Search for the cell housing the specified text and yield its [X, Y] center coordinate. 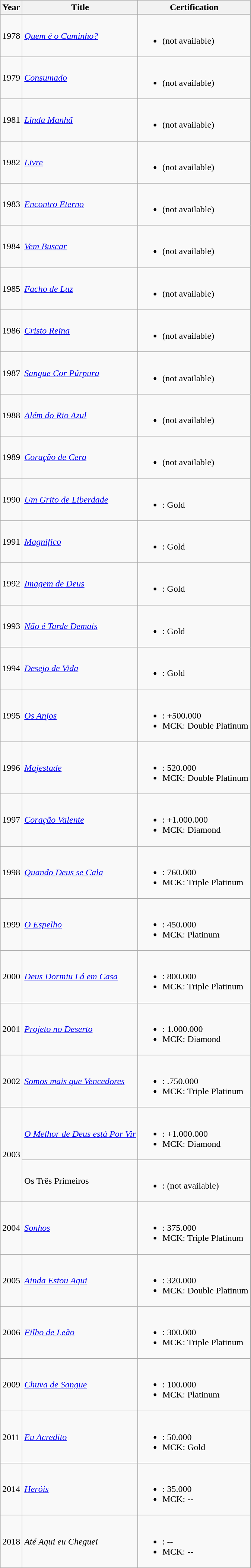
Os Três Primeiros [80, 1180]
Deus Dormiu Lá em Casa [80, 977]
1985 [11, 289]
1989 [11, 457]
: 1.000.000MCK: Diamond [194, 1029]
1979 [11, 78]
Projeto no Deserto [80, 1029]
1991 [11, 542]
1988 [11, 415]
: +500.000MCK: Double Platinum [194, 716]
2004 [11, 1228]
Os Anjos [80, 716]
2003 [11, 1154]
Sangue Cor Púrpura [80, 373]
1983 [11, 204]
Filho de Leão [80, 1333]
Um Grito de Liberdade [80, 499]
2000 [11, 977]
1978 [11, 36]
Sonhos [80, 1228]
1986 [11, 331]
1992 [11, 584]
Cristo Reina [80, 331]
Desejo de Vida [80, 669]
2006 [11, 1333]
: 300.000MCK: Triple Platinum [194, 1333]
Chuva de Sangue [80, 1385]
2001 [11, 1029]
: 760.000MCK: Triple Platinum [194, 872]
2018 [11, 1542]
1990 [11, 499]
: .750.000MCK: Triple Platinum [194, 1081]
: 35.000MCK: -- [194, 1489]
Não é Tarde Demais [80, 626]
O Melhor de Deus está Por Vir [80, 1133]
1981 [11, 120]
Coração Valente [80, 820]
: 100.000MCK: Platinum [194, 1385]
1994 [11, 669]
Ainda Estou Aqui [80, 1280]
Até Aqui eu Cheguei [80, 1542]
1987 [11, 373]
Livre [80, 162]
1998 [11, 872]
1984 [11, 246]
: 520.000MCK: Double Platinum [194, 768]
Year [11, 7]
Majestade [80, 768]
1993 [11, 626]
2005 [11, 1280]
Vem Buscar [80, 246]
1997 [11, 820]
Quem é o Caminho? [80, 36]
1982 [11, 162]
: 450.000MCK: Platinum [194, 924]
2002 [11, 1081]
Certification [194, 7]
Além do Rio Azul [80, 415]
Consumado [80, 78]
Coração de Cera [80, 457]
Quando Deus se Cala [80, 872]
Encontro Eterno [80, 204]
: 375.000MCK: Triple Platinum [194, 1228]
Eu Acredito [80, 1437]
Facho de Luz [80, 289]
2014 [11, 1489]
Title [80, 7]
Imagem de Deus [80, 584]
2009 [11, 1385]
1999 [11, 924]
1996 [11, 768]
Somos mais que Vencedores [80, 1081]
Linda Manhã [80, 120]
2011 [11, 1437]
: 800.000MCK: Triple Platinum [194, 977]
Magnífico [80, 542]
: --MCK: -- [194, 1542]
: (not available) [194, 1180]
Heróis [80, 1489]
: 320.000MCK: Double Platinum [194, 1280]
1995 [11, 716]
: 50.000MCK: Gold [194, 1437]
O Espelho [80, 924]
